Identify which cell holds the provided text, then report its (x, y) central coordinate. 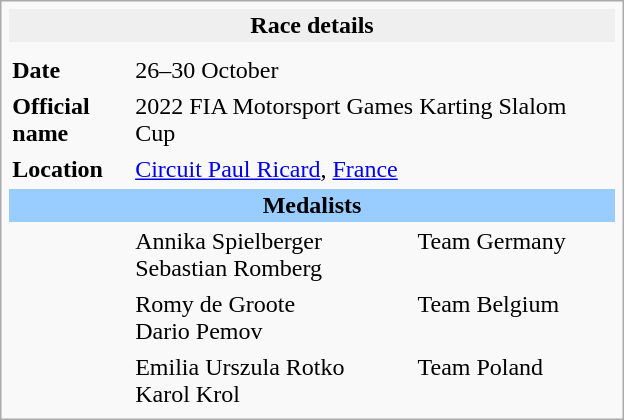
Medalists (312, 206)
Team Germany (514, 255)
Official name (69, 120)
26–30 October (272, 70)
Romy de Groote Dario Pemov (272, 318)
Location (69, 170)
Race details (312, 26)
2022 FIA Motorsport Games Karting Slalom Cup (374, 120)
Team Belgium (514, 318)
Circuit Paul Ricard, France (374, 170)
Date (69, 70)
Emilia Urszula Rotko Karol Krol (272, 381)
Team Poland (514, 381)
Annika Spielberger Sebastian Romberg (272, 255)
